Provide the (x, y) coordinate of the cell's center where the given text is located.  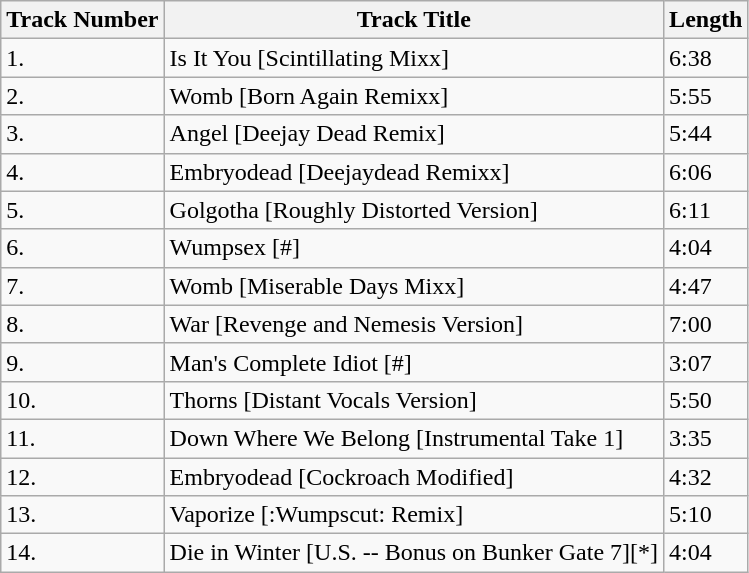
6:38 (706, 58)
Track Title (414, 20)
2. (82, 96)
5:10 (706, 515)
6:11 (706, 210)
6. (82, 248)
4. (82, 172)
Length (706, 20)
10. (82, 400)
Man's Complete Idiot [#] (414, 362)
Die in Winter [U.S. -- Bonus on Bunker Gate 7][*] (414, 553)
3:07 (706, 362)
5. (82, 210)
11. (82, 438)
5:50 (706, 400)
8. (82, 324)
1. (82, 58)
Vaporize [:Wumpscut: Remix] (414, 515)
7. (82, 286)
Golgotha [Roughly Distorted Version] (414, 210)
9. (82, 362)
4:47 (706, 286)
5:44 (706, 134)
5:55 (706, 96)
14. (82, 553)
6:06 (706, 172)
Wumpsex [#] (414, 248)
13. (82, 515)
War [Revenge and Nemesis Version] (414, 324)
Is It You [Scintillating Mixx] (414, 58)
Track Number (82, 20)
7:00 (706, 324)
Embryodead [Deejaydead Remixx] (414, 172)
12. (82, 477)
Womb [Miserable Days Mixx] (414, 286)
Embryodead [Cockroach Modified] (414, 477)
Womb [Born Again Remixx] (414, 96)
Down Where We Belong [Instrumental Take 1] (414, 438)
3. (82, 134)
4:32 (706, 477)
3:35 (706, 438)
Thorns [Distant Vocals Version] (414, 400)
Angel [Deejay Dead Remix] (414, 134)
